Scan for the cell matching the given text and deliver its [X, Y] coordinate at center. 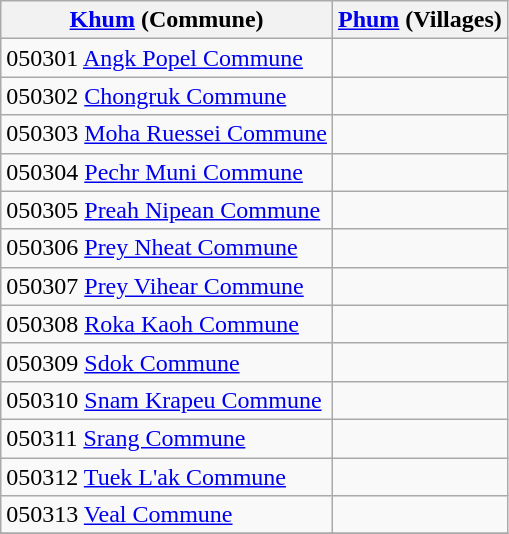
050309 Sdok Commune [167, 362]
050301 Angk Popel Commune [167, 58]
Phum (Villages) [420, 20]
050308 Roka Kaoh Commune [167, 324]
050303 Moha Ruessei Commune [167, 134]
050302 Chongruk Commune [167, 96]
050304 Pechr Muni Commune [167, 172]
050311 Srang Commune [167, 438]
050310 Snam Krapeu Commune [167, 400]
050307 Prey Vihear Commune [167, 286]
050312 Tuek L'ak Commune [167, 477]
050306 Prey Nheat Commune [167, 248]
Khum (Commune) [167, 20]
050305 Preah Nipean Commune [167, 210]
050313 Veal Commune [167, 515]
